From the cell containing the given text, extract its center point as (x, y) coordinate. 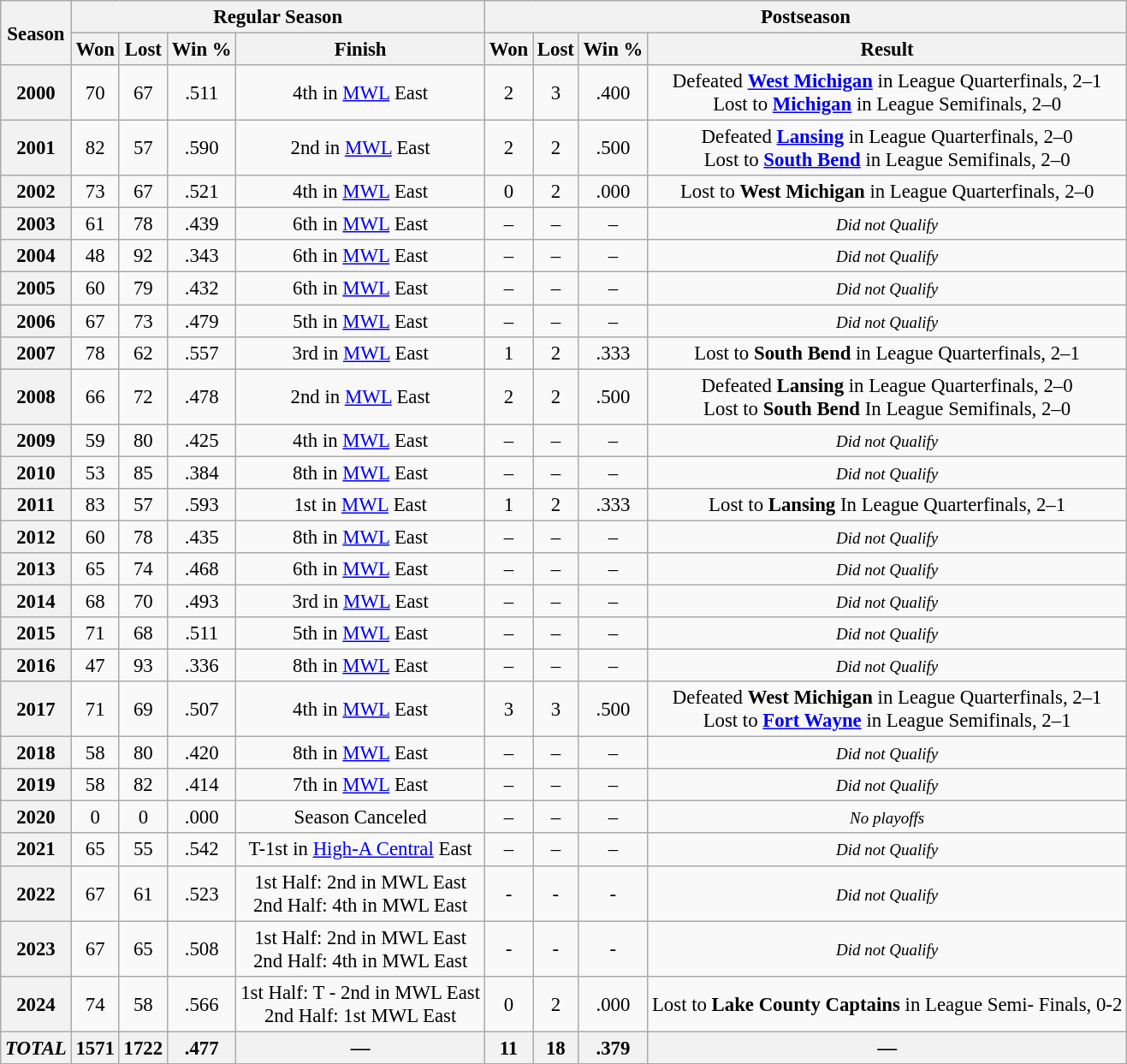
79 (143, 288)
59 (95, 440)
62 (143, 353)
.425 (201, 440)
2001 (36, 149)
2003 (36, 224)
.432 (201, 288)
2000 (36, 92)
No playoffs (887, 817)
.590 (201, 149)
TOTAL (36, 1048)
Defeated West Michigan in League Quarterfinals, 2–1Lost to Fort Wayne in League Semifinals, 2–1 (887, 709)
2023 (36, 948)
92 (143, 256)
Regular Season (277, 17)
Defeated West Michigan in League Quarterfinals, 2–1 Lost to Michigan in League Semifinals, 2–0 (887, 92)
.523 (201, 894)
Season Canceled (360, 817)
.508 (201, 948)
2009 (36, 440)
Defeated Lansing in League Quarterfinals, 2–0Lost to South Bend In League Semifinals, 2–0 (887, 397)
2008 (36, 397)
83 (95, 505)
2010 (36, 473)
T-1st in High-A Central East (360, 850)
2012 (36, 537)
93 (143, 666)
Defeated Lansing in League Quarterfinals, 2–0Lost to South Bend in League Semifinals, 2–0 (887, 149)
47 (95, 666)
7th in MWL East (360, 785)
72 (143, 397)
.477 (201, 1048)
2022 (36, 894)
.439 (201, 224)
1st in MWL East (360, 505)
53 (95, 473)
2021 (36, 850)
2013 (36, 569)
.336 (201, 666)
.435 (201, 537)
11 (508, 1048)
1571 (95, 1048)
55 (143, 850)
2024 (36, 1003)
.566 (201, 1003)
.507 (201, 709)
.542 (201, 850)
.400 (613, 92)
2002 (36, 192)
Lost to Lansing In League Quarterfinals, 2–1 (887, 505)
.468 (201, 569)
2016 (36, 666)
Result (887, 50)
Lost to South Bend in League Quarterfinals, 2–1 (887, 353)
2017 (36, 709)
.478 (201, 397)
.384 (201, 473)
.521 (201, 192)
.379 (613, 1048)
2018 (36, 753)
48 (95, 256)
Lost to West Michigan in League Quarterfinals, 2–0 (887, 192)
.479 (201, 321)
1722 (143, 1048)
2019 (36, 785)
Lost to Lake County Captains in League Semi- Finals, 0-2 (887, 1003)
.557 (201, 353)
18 (556, 1048)
Season (36, 33)
.420 (201, 753)
.414 (201, 785)
2006 (36, 321)
1st Half: T - 2nd in MWL East2nd Half: 1st MWL East (360, 1003)
.593 (201, 505)
2007 (36, 353)
.343 (201, 256)
2011 (36, 505)
69 (143, 709)
.493 (201, 601)
2015 (36, 633)
2005 (36, 288)
Postseason (805, 17)
2014 (36, 601)
2004 (36, 256)
2020 (36, 817)
85 (143, 473)
Finish (360, 50)
66 (95, 397)
